From the cell containing the given text, extract its center point as (x, y) coordinate. 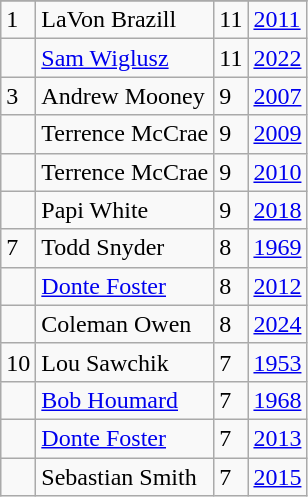
Sam Wiglusz (125, 58)
1969 (278, 248)
2024 (278, 324)
2018 (278, 210)
2022 (278, 58)
LaVon Brazill (125, 20)
1 (18, 20)
Papi White (125, 210)
3 (18, 96)
2010 (278, 172)
2013 (278, 438)
Todd Snyder (125, 248)
10 (18, 362)
Sebastian Smith (125, 477)
2011 (278, 20)
2015 (278, 477)
2007 (278, 96)
Bob Houmard (125, 400)
2009 (278, 134)
Andrew Mooney (125, 96)
Coleman Owen (125, 324)
1953 (278, 362)
1968 (278, 400)
Lou Sawchik (125, 362)
2012 (278, 286)
